Pinpoint the cell where the given text exists, returning its [X, Y] midpoint coordinate. 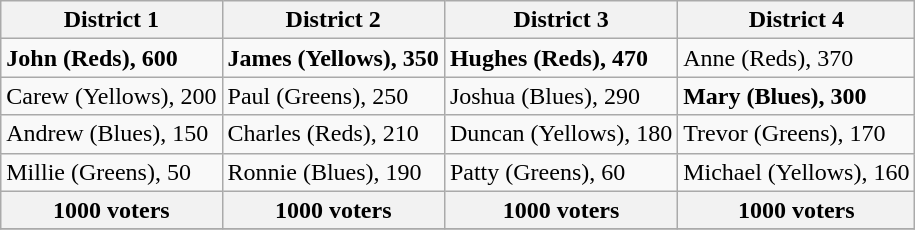
John (Reds), 600 [112, 58]
Paul (Greens), 250 [333, 96]
Andrew (Blues), 150 [112, 134]
Patty (Greens), 60 [560, 172]
Joshua (Blues), 290 [560, 96]
Charles (Reds), 210 [333, 134]
James (Yellows), 350 [333, 58]
Duncan (Yellows), 180 [560, 134]
District 2 [333, 20]
Trevor (Greens), 170 [796, 134]
Millie (Greens), 50 [112, 172]
Carew (Yellows), 200 [112, 96]
Hughes (Reds), 470 [560, 58]
District 4 [796, 20]
District 1 [112, 20]
District 3 [560, 20]
Mary (Blues), 300 [796, 96]
Michael (Yellows), 160 [796, 172]
Ronnie (Blues), 190 [333, 172]
Anne (Reds), 370 [796, 58]
